Detect which cell encompasses the target text, then output its (x, y) center coordinate. 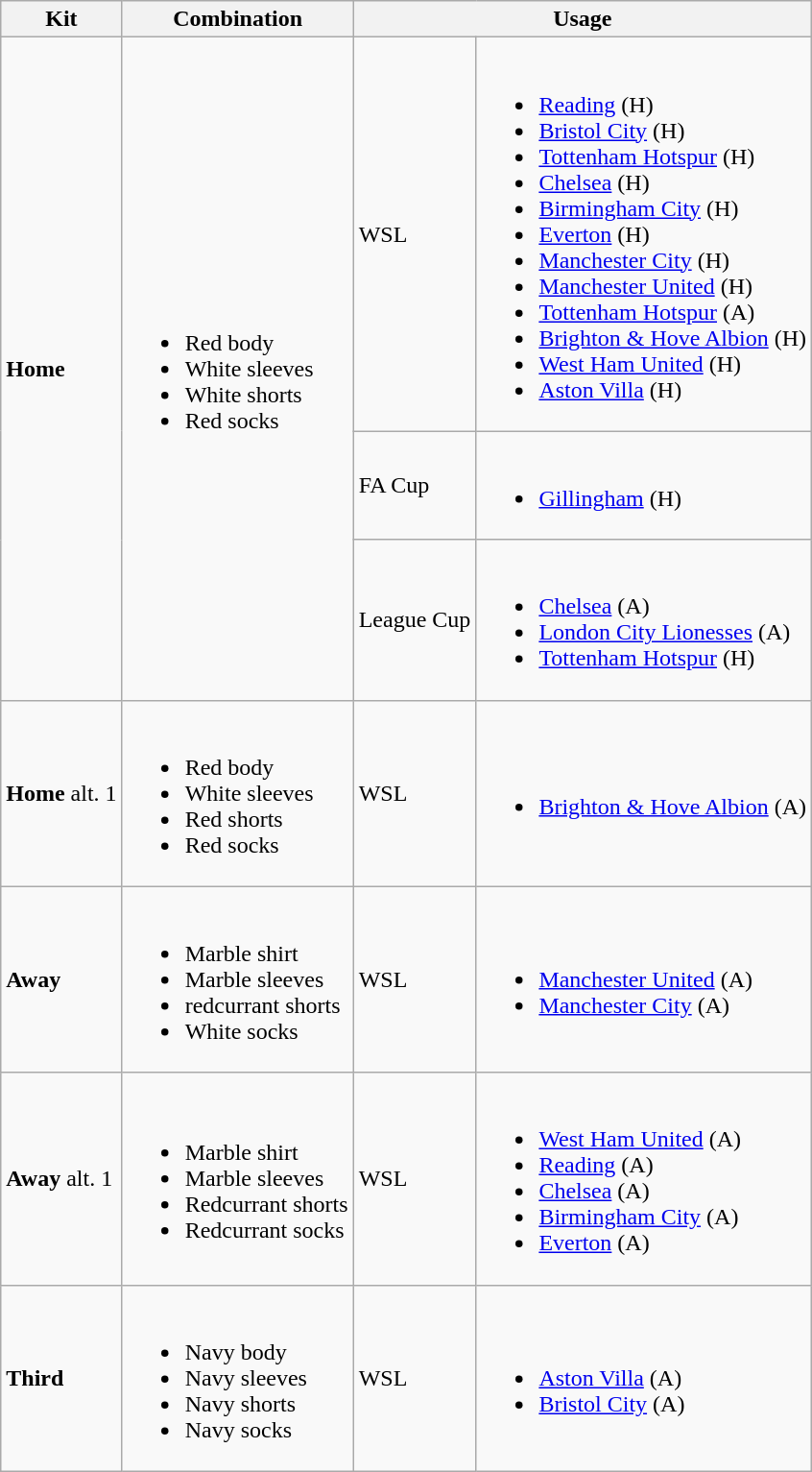
Home alt. 1 (61, 793)
Red bodyWhite sleevesWhite shortsRed socks (238, 369)
FA Cup (415, 486)
Navy bodyNavy sleevesNavy shortsNavy socks (238, 1378)
Away (61, 979)
Red bodyWhite sleevesRed shortsRed socks (238, 793)
Marble shirtMarble sleevesredcurrant shortsWhite socks (238, 979)
Marble shirtMarble sleevesRedcurrant shortsRedcurrant socks (238, 1179)
Gillingham (H) (644, 486)
Third (61, 1378)
Chelsea (A)London City Lionesses (A)Tottenham Hotspur (H) (644, 620)
Aston Villa (A)Bristol City (A) (644, 1378)
Brighton & Hove Albion (A) (644, 793)
Combination (238, 19)
League Cup (415, 620)
Away alt. 1 (61, 1179)
Home (61, 369)
Manchester United (A)Manchester City (A) (644, 979)
Kit (61, 19)
West Ham United (A)Reading (A)Chelsea (A)Birmingham City (A)Everton (A) (644, 1179)
Usage (582, 19)
